Output the [x, y] coordinate of the center of the cell containing the given text.  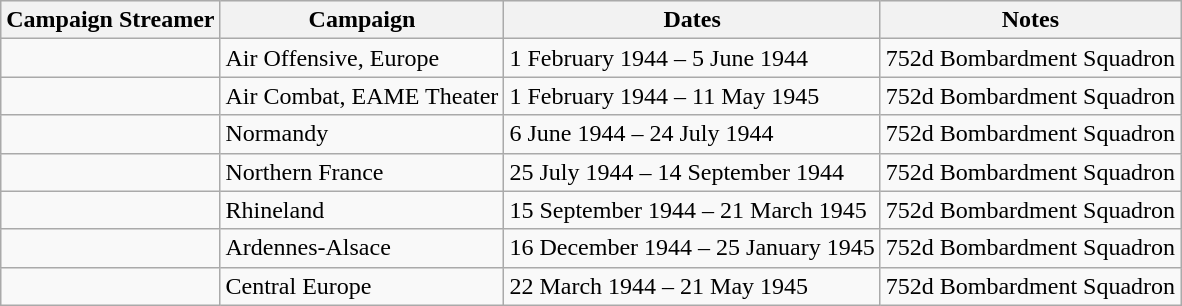
Northern France [362, 172]
25 July 1944 – 14 September 1944 [692, 172]
Campaign [362, 20]
Rhineland [362, 210]
22 March 1944 – 21 May 1945 [692, 286]
1 February 1944 – 5 June 1944 [692, 58]
16 December 1944 – 25 January 1945 [692, 248]
Notes [1030, 20]
Dates [692, 20]
Ardennes-Alsace [362, 248]
Normandy [362, 134]
Campaign Streamer [110, 20]
1 February 1944 – 11 May 1945 [692, 96]
Air Combat, EAME Theater [362, 96]
6 June 1944 – 24 July 1944 [692, 134]
Air Offensive, Europe [362, 58]
15 September 1944 – 21 March 1945 [692, 210]
Central Europe [362, 286]
